Provide the (X, Y) coordinate of the cell's center where the given text is located.  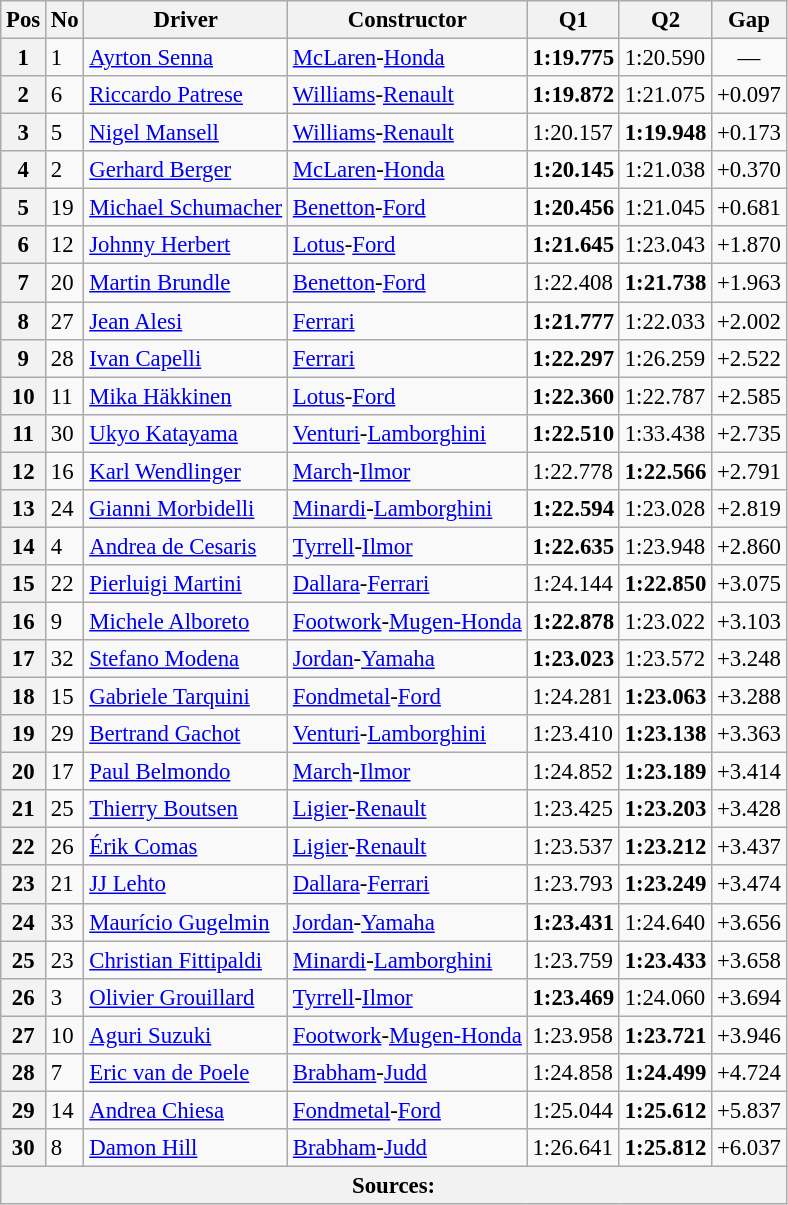
1:24.852 (573, 772)
Pos (24, 20)
+3.437 (750, 847)
32 (65, 659)
Pierluigi Martini (186, 584)
1:20.590 (665, 58)
1:23.249 (665, 885)
1:22.297 (573, 358)
+0.370 (750, 170)
Érik Comas (186, 847)
Gianni Morbidelli (186, 509)
+3.694 (750, 997)
Damon Hill (186, 1148)
1:22.787 (665, 396)
+6.037 (750, 1148)
+2.819 (750, 509)
Gabriele Tarquini (186, 697)
Martin Brundle (186, 283)
Michael Schumacher (186, 208)
Johnny Herbert (186, 245)
+4.724 (750, 1073)
+2.735 (750, 433)
1:19.775 (573, 58)
Karl Wendlinger (186, 471)
1:21.738 (665, 283)
1:20.145 (573, 170)
1:22.360 (573, 396)
+2.860 (750, 546)
1:23.469 (573, 997)
+3.288 (750, 697)
+0.173 (750, 133)
Paul Belmondo (186, 772)
1:23.063 (665, 697)
+3.946 (750, 1035)
JJ Lehto (186, 885)
1:23.212 (665, 847)
1:21.075 (665, 95)
1:22.566 (665, 471)
1:25.612 (665, 1110)
1:21.038 (665, 170)
1:22.510 (573, 433)
1:22.878 (573, 621)
1:24.640 (665, 922)
1:23.043 (665, 245)
1:25.044 (573, 1110)
1:23.425 (573, 809)
1:26.259 (665, 358)
1:21.645 (573, 245)
1:24.281 (573, 697)
+3.363 (750, 734)
+3.656 (750, 922)
1:23.410 (573, 734)
Thierry Boutsen (186, 809)
1:20.456 (573, 208)
1:19.872 (573, 95)
Gap (750, 20)
1:21.777 (573, 321)
Nigel Mansell (186, 133)
13 (24, 509)
— (750, 58)
1:23.793 (573, 885)
+3.103 (750, 621)
1:22.635 (573, 546)
1:23.948 (665, 546)
Driver (186, 20)
1:24.858 (573, 1073)
+3.658 (750, 960)
+0.681 (750, 208)
Riccardo Patrese (186, 95)
1:24.144 (573, 584)
Mika Häkkinen (186, 396)
1:22.408 (573, 283)
1:33.438 (665, 433)
Aguri Suzuki (186, 1035)
+3.414 (750, 772)
Q2 (665, 20)
Sources: (394, 1185)
Maurício Gugelmin (186, 922)
1:21.045 (665, 208)
Ivan Capelli (186, 358)
1:23.138 (665, 734)
33 (65, 922)
1:22.594 (573, 509)
1:23.433 (665, 960)
1:26.641 (573, 1148)
1:22.778 (573, 471)
Stefano Modena (186, 659)
1:20.157 (573, 133)
1:23.189 (665, 772)
Jean Alesi (186, 321)
1:19.948 (665, 133)
+1.870 (750, 245)
+1.963 (750, 283)
+2.585 (750, 396)
1:22.850 (665, 584)
Bertrand Gachot (186, 734)
+5.837 (750, 1110)
+2.002 (750, 321)
Ukyo Katayama (186, 433)
1:24.060 (665, 997)
1:22.033 (665, 321)
+3.474 (750, 885)
Ayrton Senna (186, 58)
1:23.023 (573, 659)
Q1 (573, 20)
1:24.499 (665, 1073)
+3.248 (750, 659)
1:23.537 (573, 847)
Constructor (407, 20)
+2.522 (750, 358)
1:23.958 (573, 1035)
1:23.203 (665, 809)
Eric van de Poele (186, 1073)
1:23.759 (573, 960)
1:23.022 (665, 621)
Olivier Grouillard (186, 997)
+3.428 (750, 809)
Michele Alboreto (186, 621)
+0.097 (750, 95)
+2.791 (750, 471)
1:23.572 (665, 659)
1:25.812 (665, 1148)
1:23.028 (665, 509)
1:23.431 (573, 922)
18 (24, 697)
Christian Fittipaldi (186, 960)
1:23.721 (665, 1035)
No (65, 20)
Gerhard Berger (186, 170)
Andrea Chiesa (186, 1110)
Andrea de Cesaris (186, 546)
+3.075 (750, 584)
